Scan for the cell matching the given text and deliver its [x, y] coordinate at center. 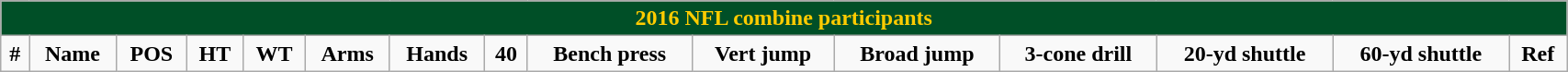
Broad jump [917, 54]
POS [151, 54]
40 [507, 54]
Arms [347, 54]
Vert jump [762, 54]
60-yd shuttle [1421, 54]
2016 NFL combine participants [784, 18]
Bench press [610, 54]
Ref [1538, 54]
3-cone drill [1078, 54]
WT [274, 54]
# [15, 54]
Name [73, 54]
Hands [437, 54]
HT [215, 54]
20-yd shuttle [1245, 54]
